Capture the cell that displays the provided text and extract its (x, y) central coordinate. 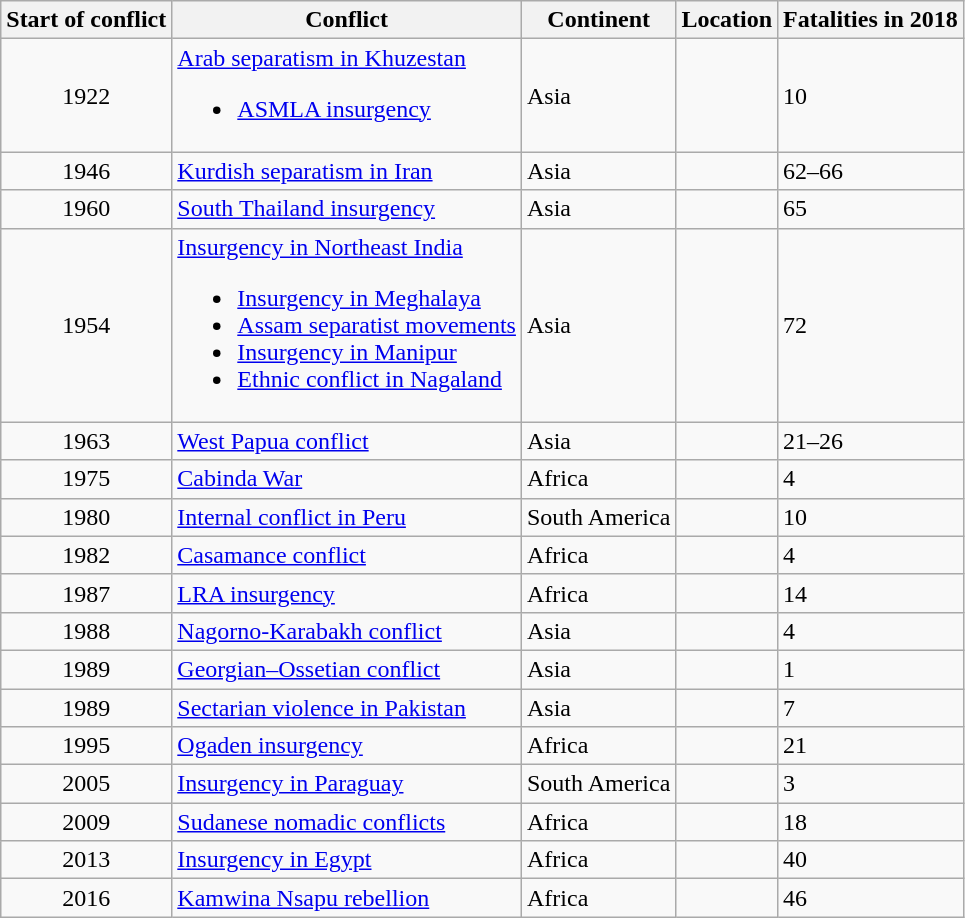
1922 (86, 96)
Fatalities in 2018 (871, 20)
1980 (86, 517)
3 (871, 784)
1963 (86, 441)
21–26 (871, 441)
Internal conflict in Peru (347, 517)
South Thailand insurgency (347, 209)
1946 (86, 171)
1 (871, 669)
72 (871, 325)
7 (871, 707)
1982 (86, 555)
14 (871, 593)
1995 (86, 746)
65 (871, 209)
1987 (86, 593)
Ogaden insurgency (347, 746)
Kamwina Nsapu rebellion (347, 898)
62–66 (871, 171)
Insurgency in Paraguay (347, 784)
2013 (86, 860)
LRA insurgency (347, 593)
Sectarian violence in Pakistan (347, 707)
Insurgency in Egypt (347, 860)
1975 (86, 479)
46 (871, 898)
Conflict (347, 20)
Kurdish separatism in Iran (347, 171)
1988 (86, 631)
18 (871, 822)
2005 (86, 784)
21 (871, 746)
Arab separatism in KhuzestanASMLA insurgency (347, 96)
2009 (86, 822)
Cabinda War (347, 479)
Sudanese nomadic conflicts (347, 822)
Insurgency in Northeast IndiaInsurgency in MeghalayaAssam separatist movementsInsurgency in ManipurEthnic conflict in Nagaland (347, 325)
Nagorno-Karabakh conflict (347, 631)
1960 (86, 209)
40 (871, 860)
West Papua conflict (347, 441)
Continent (598, 20)
Casamance conflict (347, 555)
2016 (86, 898)
Georgian–Ossetian conflict (347, 669)
1954 (86, 325)
Start of conflict (86, 20)
Location (727, 20)
